Capture the cell that displays the provided text and extract its [x, y] central coordinate. 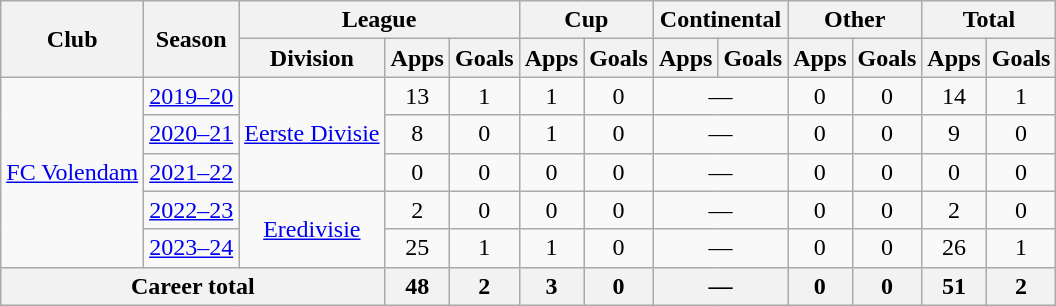
48 [417, 286]
26 [954, 248]
2022–23 [192, 210]
2021–22 [192, 172]
League [380, 20]
51 [954, 286]
13 [417, 96]
Eerste Divisie [312, 134]
2020–21 [192, 134]
Club [72, 39]
25 [417, 248]
Other [855, 20]
Eredivisie [312, 229]
2019–20 [192, 96]
FC Volendam [72, 172]
3 [551, 286]
Cup [586, 20]
Division [312, 58]
Season [192, 39]
2023–24 [192, 248]
Career total [193, 286]
Total [989, 20]
9 [954, 134]
14 [954, 96]
Continental [720, 20]
8 [417, 134]
